Find where the given text appears and provide that cell's center as [X, Y] coordinate. 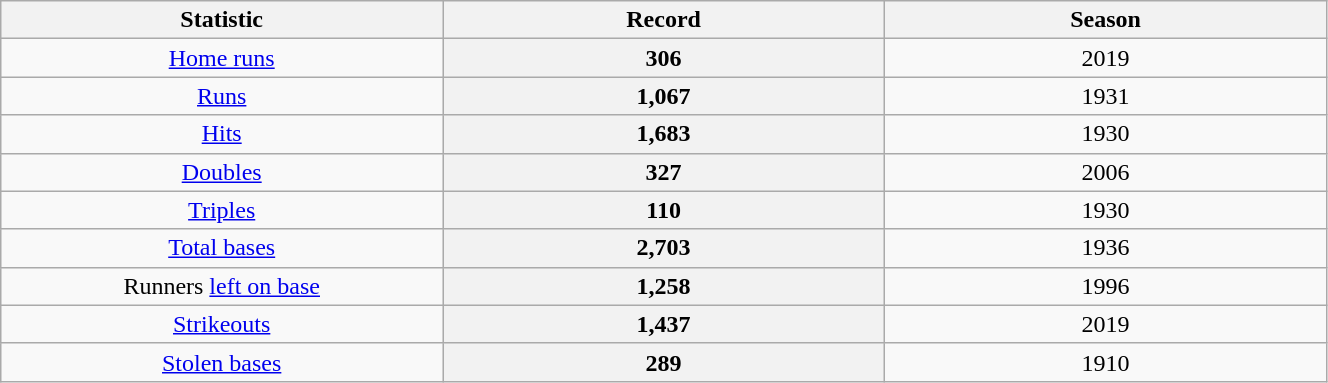
110 [664, 210]
2,703 [664, 248]
Runs [222, 96]
Stolen bases [222, 362]
Total bases [222, 248]
327 [664, 172]
1931 [1106, 96]
1,683 [664, 134]
1,067 [664, 96]
Doubles [222, 172]
Season [1106, 20]
Strikeouts [222, 324]
1910 [1106, 362]
Record [664, 20]
Home runs [222, 58]
306 [664, 58]
1,258 [664, 286]
Statistic [222, 20]
2006 [1106, 172]
1936 [1106, 248]
Triples [222, 210]
1,437 [664, 324]
1996 [1106, 286]
289 [664, 362]
Hits [222, 134]
Runners left on base [222, 286]
